Locate the cell with the specified text and output its [x, y] center coordinate. 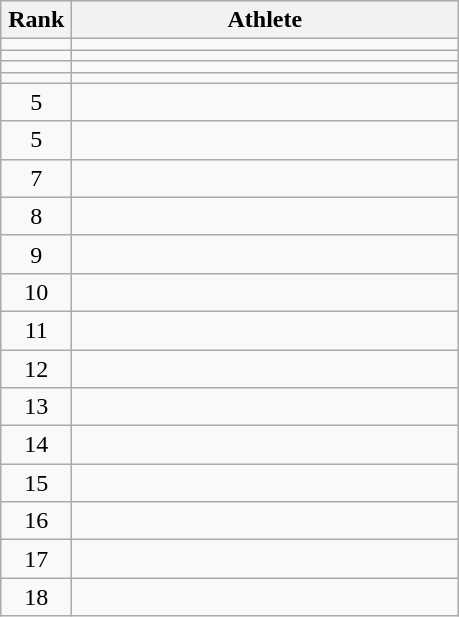
Athlete [265, 20]
16 [36, 521]
7 [36, 178]
17 [36, 559]
Rank [36, 20]
8 [36, 216]
11 [36, 330]
14 [36, 445]
13 [36, 407]
9 [36, 254]
10 [36, 292]
15 [36, 483]
18 [36, 597]
12 [36, 369]
